Determine the [X, Y] coordinate at the center of the cell enclosing the given text.  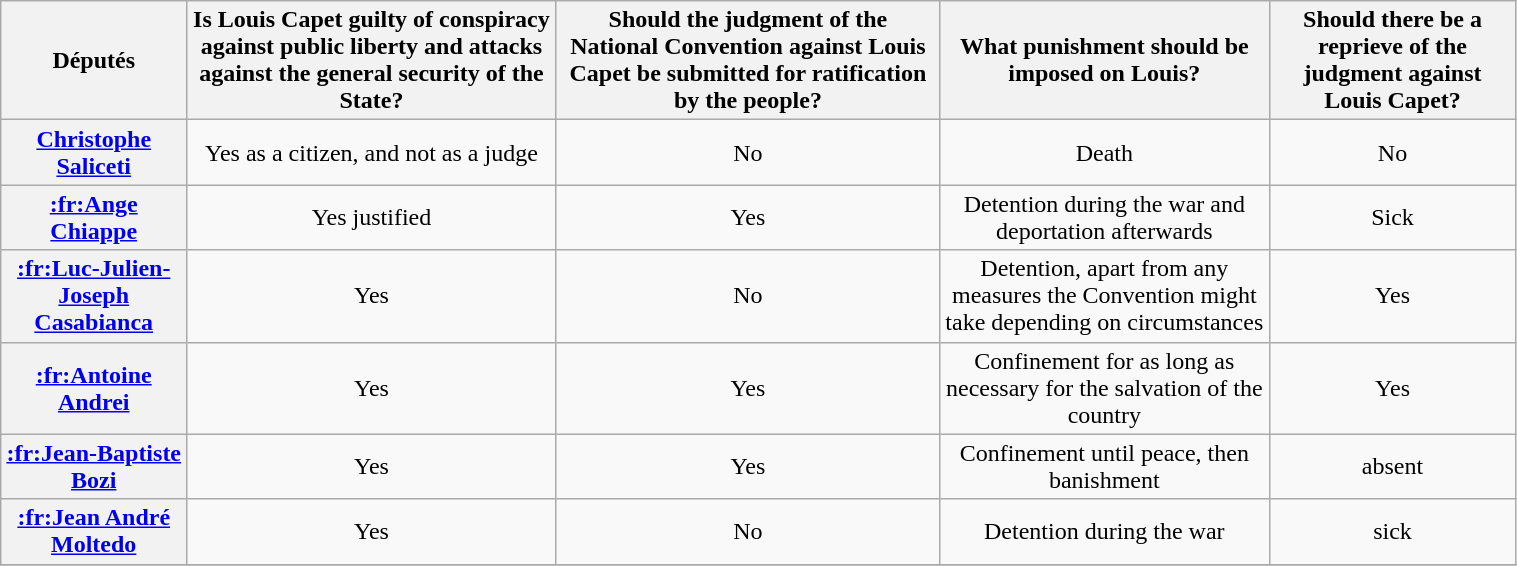
Députés [94, 60]
:fr:Jean André Moltedo [94, 532]
Detention, apart from any measures the Convention might take depending on circumstances [1104, 296]
Is Louis Capet guilty of conspiracy against public liberty and attacks against the general security of the State? [372, 60]
Confinement until peace, then banishment [1104, 466]
Christophe Saliceti [94, 152]
:fr:Jean-Baptiste Bozi [94, 466]
Should there be a reprieve of the judgment against Louis Capet? [1392, 60]
Sick [1392, 218]
:fr:Antoine Andrei [94, 388]
Yes justified [372, 218]
What punishment should be imposed on Louis? [1104, 60]
Detention during the war and deportation afterwards [1104, 218]
:fr:Luc-Julien-Joseph Casabianca [94, 296]
Should the judgment of the National Convention against Louis Capet be submitted for ratification by the people? [748, 60]
:fr:Ange Chiappe [94, 218]
sick [1392, 532]
absent [1392, 466]
Detention during the war [1104, 532]
Yes as a citizen, and not as a judge [372, 152]
Confinement for as long as necessary for the salvation of the country [1104, 388]
Death [1104, 152]
